Identify which cell holds the provided text, then report its [X, Y] central coordinate. 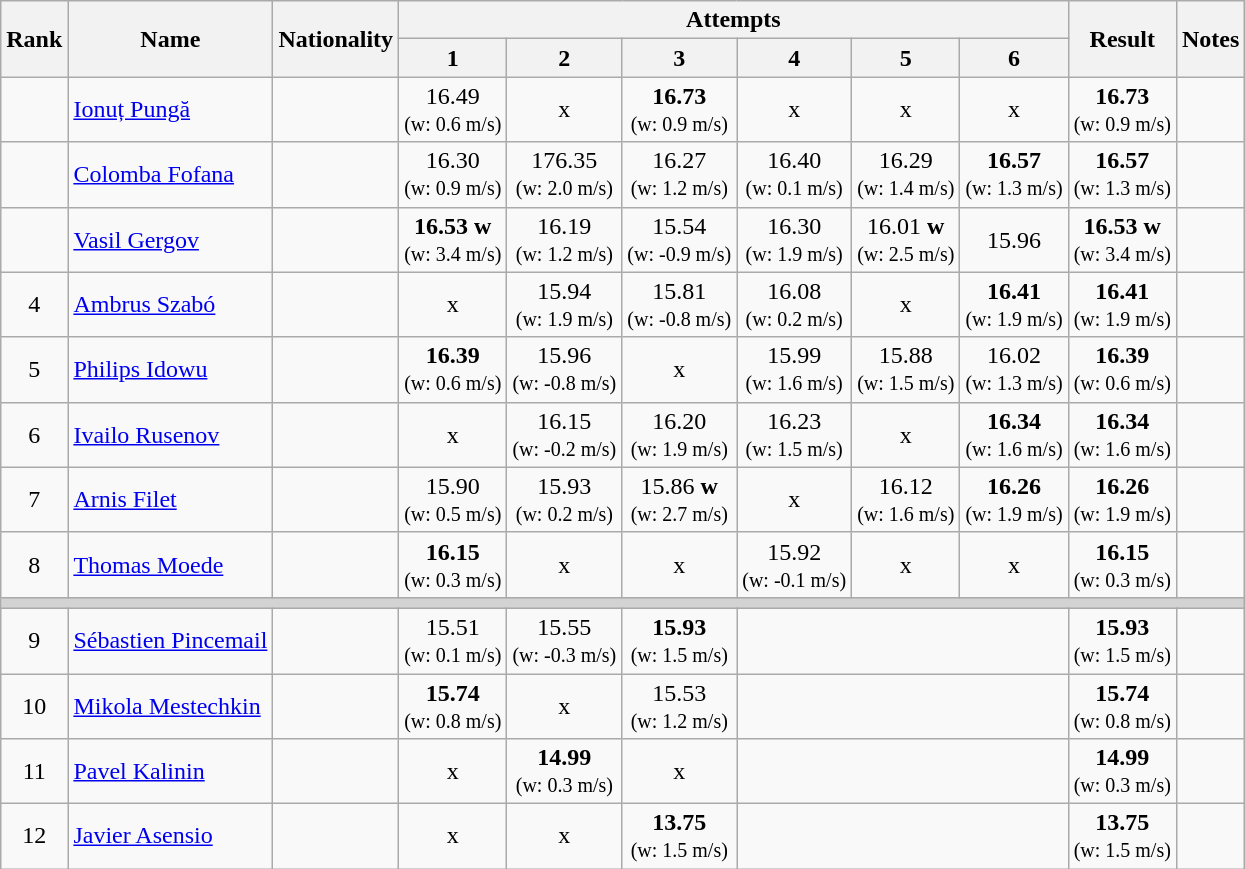
15.86 w(w: 2.7 m/s) [680, 500]
Ionuț Pungă [170, 110]
15.53(w: 1.2 m/s) [680, 706]
2 [564, 58]
15.81(w: -0.8 m/s) [680, 304]
15.90(w: 0.5 m/s) [453, 500]
Vasil Gergov [170, 240]
1 [453, 58]
Nationality [336, 39]
15.54(w: -0.9 m/s) [680, 240]
15.92(w: -0.1 m/s) [794, 564]
Attempts [734, 20]
8 [34, 564]
15.94(w: 1.9 m/s) [564, 304]
Ivailo Rusenov [170, 434]
Ambrus Szabó [170, 304]
15.51(w: 0.1 m/s) [453, 640]
16.02(w: 1.3 m/s) [1014, 370]
16.30(w: 0.9 m/s) [453, 174]
Rank [34, 39]
16.19(w: 1.2 m/s) [564, 240]
16.01 w(w: 2.5 m/s) [906, 240]
Thomas Moede [170, 564]
Pavel Kalinin [170, 772]
12 [34, 836]
15.96 [1014, 240]
16.40(w: 0.1 m/s) [794, 174]
Result [1122, 39]
3 [680, 58]
10 [34, 706]
16.30(w: 1.9 m/s) [794, 240]
11 [34, 772]
16.49(w: 0.6 m/s) [453, 110]
176.35(w: 2.0 m/s) [564, 174]
16.27(w: 1.2 m/s) [680, 174]
Notes [1210, 39]
15.99(w: 1.6 m/s) [794, 370]
16.23(w: 1.5 m/s) [794, 434]
15.93(w: 0.2 m/s) [564, 500]
9 [34, 640]
Colomba Fofana [170, 174]
15.96(w: -0.8 m/s) [564, 370]
15.88(w: 1.5 m/s) [906, 370]
Javier Asensio [170, 836]
16.15(w: -0.2 m/s) [564, 434]
16.12(w: 1.6 m/s) [906, 500]
Philips Idowu [170, 370]
16.29(w: 1.4 m/s) [906, 174]
16.08(w: 0.2 m/s) [794, 304]
15.55(w: -0.3 m/s) [564, 640]
7 [34, 500]
Mikola Mestechkin [170, 706]
16.20(w: 1.9 m/s) [680, 434]
Sébastien Pincemail [170, 640]
Arnis Filet [170, 500]
Name [170, 39]
